Identify which cell holds the provided text, then report its [X, Y] central coordinate. 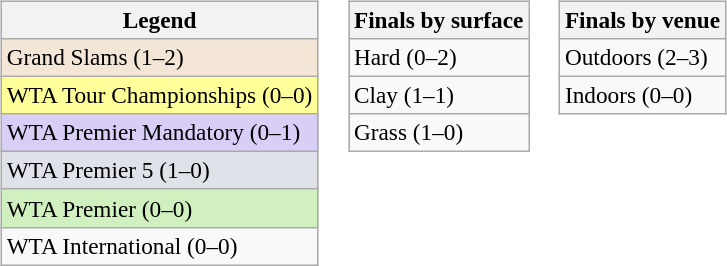
Hard (0–2) [439, 57]
Indoors (0–0) [642, 95]
Grand Slams (1–2) [160, 57]
Finals by venue [642, 20]
Clay (1–1) [439, 95]
Grass (1–0) [439, 133]
Finals by surface [439, 20]
WTA Premier 5 (1–0) [160, 171]
WTA Tour Championships (0–0) [160, 95]
Legend [160, 20]
WTA Premier (0–0) [160, 208]
WTA Premier Mandatory (0–1) [160, 133]
WTA International (0–0) [160, 246]
Outdoors (2–3) [642, 57]
